Pinpoint the cell where the given text exists, returning its (X, Y) midpoint coordinate. 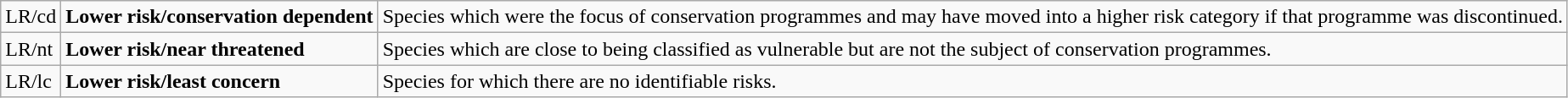
Species which were the focus of conservation programmes and may have moved into a higher risk category if that programme was discontinued. (973, 17)
Species for which there are no identifiable risks. (973, 81)
Lower risk/conservation dependent (219, 17)
Species which are close to being classified as vulnerable but are not the subject of conservation programmes. (973, 49)
LR/nt (31, 49)
LR/lc (31, 81)
LR/cd (31, 17)
Lower risk/least concern (219, 81)
Lower risk/near threatened (219, 49)
